Search for the cell housing the specified text and yield its (X, Y) center coordinate. 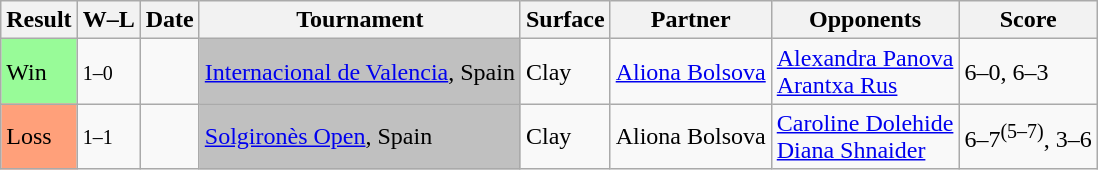
Loss (39, 136)
Win (39, 72)
Surface (565, 20)
Partner (690, 20)
W–L (108, 20)
Alexandra Panova Arantxa Rus (865, 72)
Tournament (360, 20)
Opponents (865, 20)
Result (39, 20)
Date (170, 20)
Internacional de Valencia, Spain (360, 72)
1–0 (108, 72)
6–7(5–7), 3–6 (1028, 136)
1–1 (108, 136)
Score (1028, 20)
Caroline Dolehide Diana Shnaider (865, 136)
Solgironès Open, Spain (360, 136)
6–0, 6–3 (1028, 72)
